Provide the (X, Y) coordinate of the cell's center where the given text is located.  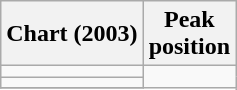
Chart (2003) (72, 34)
Peakposition (189, 34)
